Search for the cell housing the specified text and yield its (X, Y) center coordinate. 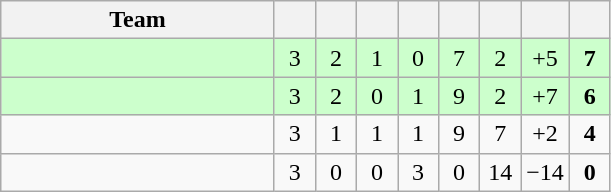
−14 (546, 172)
4 (590, 134)
6 (590, 96)
+5 (546, 58)
+7 (546, 96)
+2 (546, 134)
Team (138, 20)
14 (500, 172)
